Scan for the cell matching the given text and deliver its (x, y) coordinate at center. 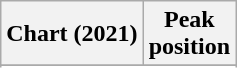
Chart (2021) (72, 34)
Peakposition (189, 34)
